For the text-containing cell, return its midpoint in (x, y) coordinate format. 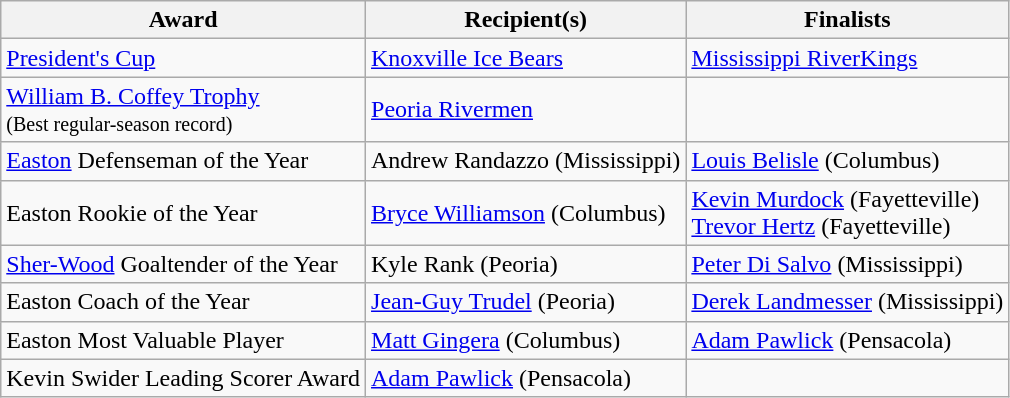
President's Cup (184, 58)
Knoxville Ice Bears (526, 58)
Jean-Guy Trudel (Peoria) (526, 302)
Peoria Rivermen (526, 110)
Louis Belisle (Columbus) (848, 161)
Finalists (848, 20)
Bryce Williamson (Columbus) (526, 212)
Derek Landmesser (Mississippi) (848, 302)
Kevin Murdock (Fayetteville)Trevor Hertz (Fayetteville) (848, 212)
Matt Gingera (Columbus) (526, 340)
Easton Most Valuable Player (184, 340)
William B. Coffey Trophy(Best regular-season record) (184, 110)
Sher-Wood Goaltender of the Year (184, 264)
Mississippi RiverKings (848, 58)
Easton Defenseman of the Year (184, 161)
Kyle Rank (Peoria) (526, 264)
Award (184, 20)
Kevin Swider Leading Scorer Award (184, 378)
Easton Rookie of the Year (184, 212)
Easton Coach of the Year (184, 302)
Peter Di Salvo (Mississippi) (848, 264)
Recipient(s) (526, 20)
Andrew Randazzo (Mississippi) (526, 161)
